Capture the cell that displays the provided text and extract its [x, y] central coordinate. 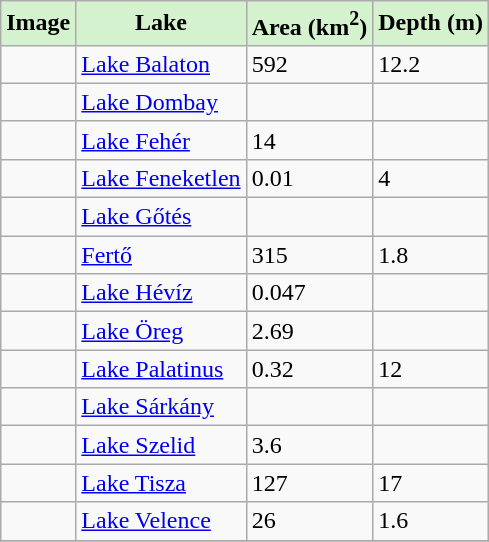
315 [310, 255]
Area (km2) [310, 24]
Lake Palatinus [161, 369]
Lake Gőtés [161, 217]
Lake Feneketlen [161, 178]
Lake Dombay [161, 102]
Lake Fehér [161, 140]
12.2 [431, 64]
Image [38, 24]
1.8 [431, 255]
12 [431, 369]
Lake Hévíz [161, 293]
Lake Tisza [161, 483]
0.047 [310, 293]
26 [310, 521]
Lake Velence [161, 521]
17 [431, 483]
4 [431, 178]
2.69 [310, 331]
592 [310, 64]
Lake Balaton [161, 64]
Lake [161, 24]
Lake Öreg [161, 331]
Lake Sárkány [161, 407]
0.01 [310, 178]
127 [310, 483]
0.32 [310, 369]
14 [310, 140]
3.6 [310, 445]
Depth (m) [431, 24]
Fertő [161, 255]
1.6 [431, 521]
Lake Szelid [161, 445]
